Identify which cell holds the provided text, then report its (X, Y) central coordinate. 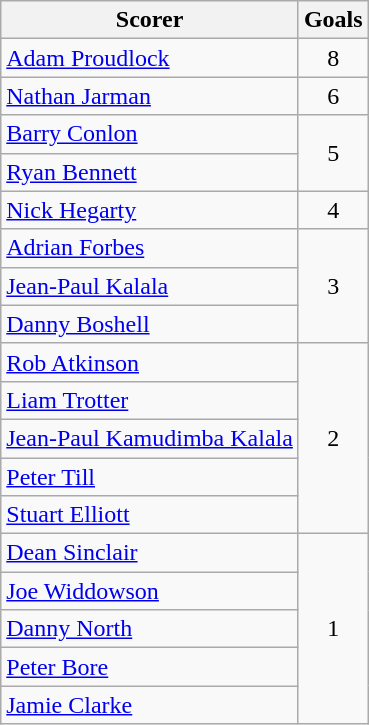
Peter Till (150, 477)
Danny Boshell (150, 324)
Stuart Elliott (150, 515)
Jean-Paul Kamudimba Kalala (150, 438)
6 (333, 96)
Nick Hegarty (150, 210)
Ryan Bennett (150, 172)
Jamie Clarke (150, 705)
Peter Bore (150, 667)
Rob Atkinson (150, 362)
Barry Conlon (150, 134)
Joe Widdowson (150, 591)
Adam Proudlock (150, 58)
Jean-Paul Kalala (150, 286)
3 (333, 286)
8 (333, 58)
4 (333, 210)
Nathan Jarman (150, 96)
Goals (333, 20)
Liam Trotter (150, 400)
Dean Sinclair (150, 553)
5 (333, 153)
1 (333, 629)
Adrian Forbes (150, 248)
Danny North (150, 629)
2 (333, 438)
Scorer (150, 20)
